Provide the (X, Y) coordinate of the cell's center where the given text is located.  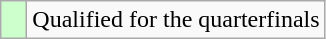
Qualified for the quarterfinals (176, 20)
